Find where the given text appears and provide that cell's center as [x, y] coordinate. 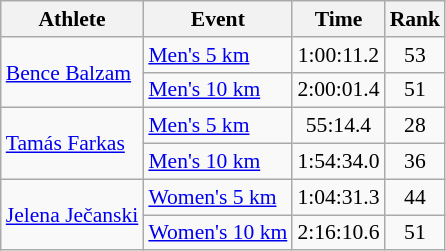
1:54:34.0 [338, 162]
Rank [416, 19]
28 [416, 126]
1:04:31.3 [338, 197]
55:14.4 [338, 126]
2:16:10.6 [338, 233]
53 [416, 55]
Women's 10 km [218, 233]
1:00:11.2 [338, 55]
Athlete [72, 19]
Women's 5 km [218, 197]
36 [416, 162]
Jelena Ječanski [72, 214]
44 [416, 197]
Time [338, 19]
Event [218, 19]
2:00:01.4 [338, 90]
Tamás Farkas [72, 144]
Bence Balzam [72, 72]
